Output the (x, y) coordinate of the center of the cell containing the given text.  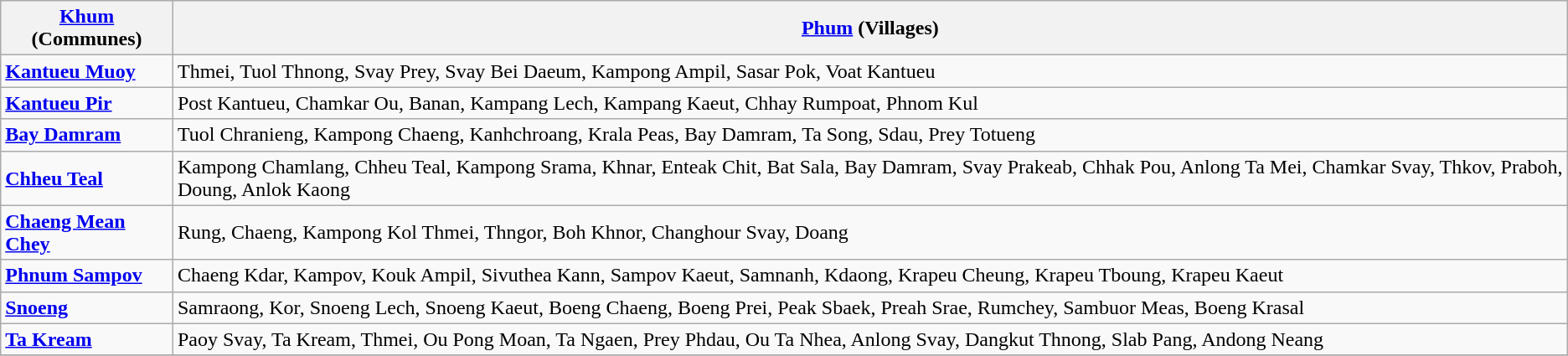
Chaeng Kdar, Kampov, Kouk Ampil, Sivuthea Kann, Sampov Kaeut, Samnanh, Kdaong, Krapeu Cheung, Krapeu Tboung, Krapeu Kaeut (869, 276)
Bay Damram (87, 135)
Kantueu Pir (87, 103)
Post Kantueu, Chamkar Ou, Banan, Kampang Lech, Kampang Kaeut, Chhay Rumpoat, Phnom Kul (869, 103)
Paoy Svay, Ta Kream, Thmei, Ou Pong Moan, Ta Ngaen, Prey Phdau, Ou Ta Nhea, Anlong Svay, Dangkut Thnong, Slab Pang, Andong Neang (869, 339)
Tuol Chranieng, Kampong Chaeng, Kanhchroang, Krala Peas, Bay Damram, Ta Song, Sdau, Prey Totueng (869, 135)
Snoeng (87, 307)
Chheu Teal (87, 178)
Phum (Villages) (869, 28)
Chaeng Mean Chey (87, 233)
Ta Kream (87, 339)
Rung, Chaeng, Kampong Kol Thmei, Thngor, Boh Khnor, Changhour Svay, Doang (869, 233)
Phnum Sampov (87, 276)
Khum (Communes) (87, 28)
Samraong, Kor, Snoeng Lech, Snoeng Kaeut, Boeng Chaeng, Boeng Prei, Peak Sbaek, Preah Srae, Rumchey, Sambuor Meas, Boeng Krasal (869, 307)
Kantueu Muoy (87, 71)
Thmei, Tuol Thnong, Svay Prey, Svay Bei Daeum, Kampong Ampil, Sasar Pok, Voat Kantueu (869, 71)
